For the text-containing cell, return its midpoint in [X, Y] coordinate format. 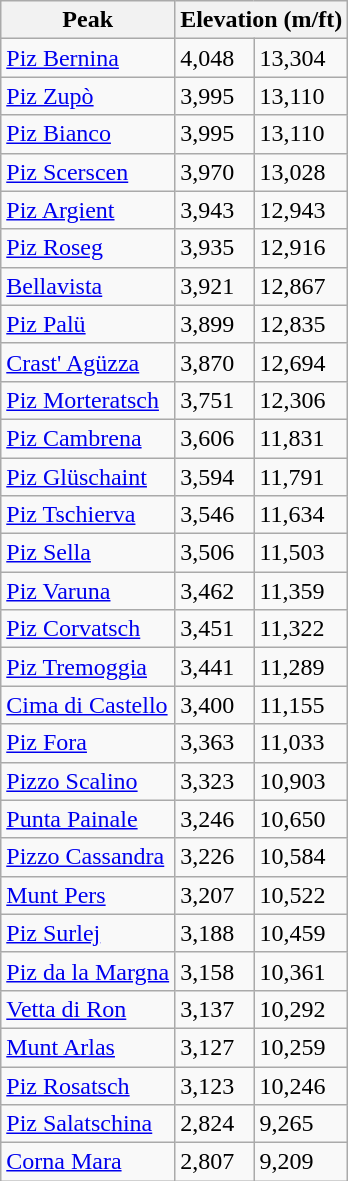
10,650 [301, 819]
10,361 [301, 971]
9,209 [301, 1162]
3,246 [214, 819]
Piz Rosatsch [88, 1085]
Punta Painale [88, 819]
3,323 [214, 781]
3,594 [214, 477]
11,359 [301, 591]
Pizzo Cassandra [88, 857]
Crast' Agüzza [88, 362]
3,751 [214, 400]
10,584 [301, 857]
3,546 [214, 515]
Vetta di Ron [88, 1009]
Piz Morteratsch [88, 400]
Munt Arlas [88, 1047]
3,506 [214, 553]
11,322 [301, 629]
10,903 [301, 781]
Bellavista [88, 286]
12,916 [301, 248]
13,028 [301, 172]
Piz Scerscen [88, 172]
3,400 [214, 705]
3,188 [214, 933]
Elevation (m/ft) [262, 20]
11,033 [301, 743]
11,503 [301, 553]
10,522 [301, 895]
12,694 [301, 362]
2,807 [214, 1162]
Piz Varuna [88, 591]
11,791 [301, 477]
3,123 [214, 1085]
3,935 [214, 248]
Piz Salatschina [88, 1124]
3,870 [214, 362]
Cima di Castello [88, 705]
3,462 [214, 591]
Piz da la Margna [88, 971]
3,441 [214, 667]
Piz Surlej [88, 933]
3,451 [214, 629]
Piz Roseg [88, 248]
Piz Bernina [88, 58]
11,155 [301, 705]
Piz Fora [88, 743]
3,137 [214, 1009]
11,831 [301, 438]
3,970 [214, 172]
Piz Bianco [88, 134]
4,048 [214, 58]
Peak [88, 20]
Piz Corvatsch [88, 629]
Piz Palü [88, 324]
10,459 [301, 933]
10,259 [301, 1047]
Pizzo Scalino [88, 781]
3,207 [214, 895]
Piz Tremoggia [88, 667]
2,824 [214, 1124]
13,304 [301, 58]
11,289 [301, 667]
3,363 [214, 743]
3,127 [214, 1047]
11,634 [301, 515]
12,306 [301, 400]
Piz Argient [88, 210]
Corna Mara [88, 1162]
Piz Sella [88, 553]
12,867 [301, 286]
9,265 [301, 1124]
3,606 [214, 438]
Piz Tschierva [88, 515]
Piz Cambrena [88, 438]
10,246 [301, 1085]
3,226 [214, 857]
3,158 [214, 971]
3,921 [214, 286]
Munt Pers [88, 895]
3,943 [214, 210]
3,899 [214, 324]
Piz Zupò [88, 96]
12,835 [301, 324]
12,943 [301, 210]
10,292 [301, 1009]
Piz Glüschaint [88, 477]
